Search for the cell housing the specified text and yield its [x, y] center coordinate. 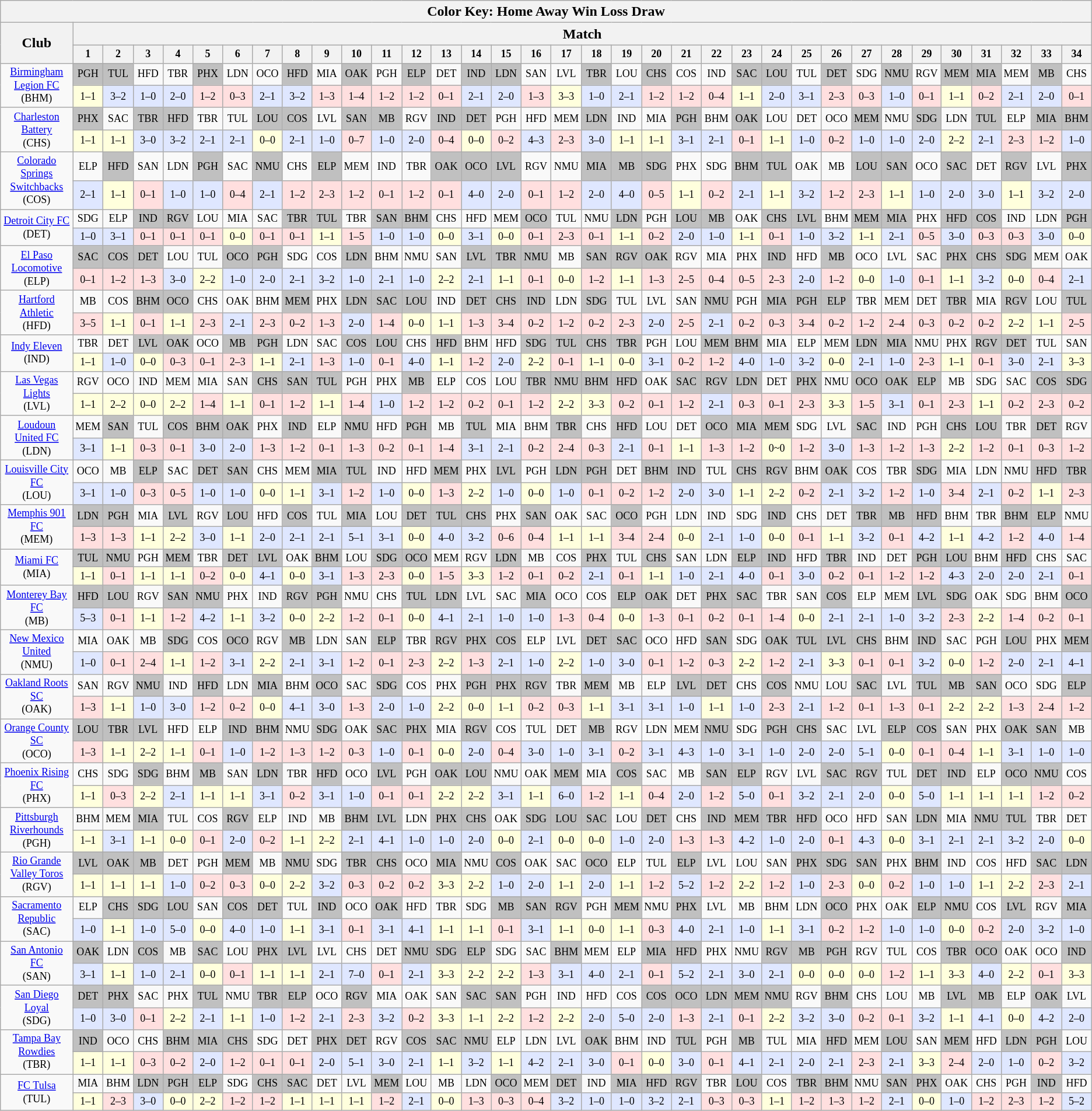
3–5 [88, 324]
25 [806, 54]
24 [777, 54]
1 [88, 54]
11 [387, 54]
Las Vegas Lights(LVL) [37, 393]
19 [626, 54]
6–0 [566, 796]
33 [1046, 54]
San Diego Loyal(SDG) [37, 1008]
28 [897, 54]
13 [446, 54]
Miami FC(MIA) [37, 567]
Hartford Athletic(HFD) [37, 313]
Memphis 901 FC(MEM) [37, 527]
30 [957, 54]
5–3 [88, 619]
Indy Eleven(IND) [37, 353]
Rio Grande Valley Toros(RGV) [37, 874]
12 [416, 54]
Phoenix Rising FC(PHX) [37, 785]
20 [657, 54]
26 [836, 54]
FC Tulsa(TUL) [37, 1092]
Charleston Battery(CHS) [37, 130]
Monterey Bay FC(MB) [37, 607]
Orange County SC(OCO) [37, 741]
14 [476, 54]
Club [37, 43]
San Antonio FC(SAN) [37, 963]
15 [506, 54]
29 [926, 54]
Tampa Bay Rowdies(TBR) [37, 1052]
5 [208, 54]
23 [747, 54]
Birmingham Legion FC(BHM) [37, 85]
18 [597, 54]
Loudoun United FC(LDN) [37, 438]
10 [356, 54]
Detroit City FC(DET) [37, 228]
27 [867, 54]
22 [716, 54]
31 [987, 54]
4 [178, 54]
0–6 [506, 538]
34 [1077, 54]
0–7 [356, 141]
16 [536, 54]
New Mexico United(NMU) [37, 652]
Oakland Roots SC(OAK) [37, 696]
6 [237, 54]
Louisville City FC(LOU) [37, 482]
3 [148, 54]
El Paso Locomotive(ELP) [37, 268]
8 [297, 54]
2 [118, 54]
Match [582, 34]
21 [687, 54]
32 [1016, 54]
17 [566, 54]
Colorado Springs Switchbacks(COS) [37, 181]
Sacramento Republic(SAC) [37, 918]
9 [327, 54]
7–0 [356, 974]
Pittsburgh Riverhounds(PGH) [37, 830]
7 [267, 54]
Color Key: Home Away Win Loss Draw [546, 12]
0~0 [777, 449]
